Output the [X, Y] coordinate of the center of the cell containing the given text.  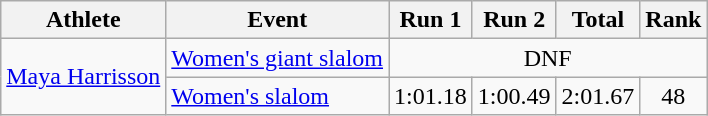
DNF [548, 58]
2:01.67 [598, 96]
Women's slalom [278, 96]
48 [674, 96]
1:00.49 [514, 96]
Total [598, 20]
1:01.18 [431, 96]
Rank [674, 20]
Run 2 [514, 20]
Event [278, 20]
Maya Harrisson [84, 77]
Women's giant slalom [278, 58]
Athlete [84, 20]
Run 1 [431, 20]
